Search for the cell housing the specified text and yield its (x, y) center coordinate. 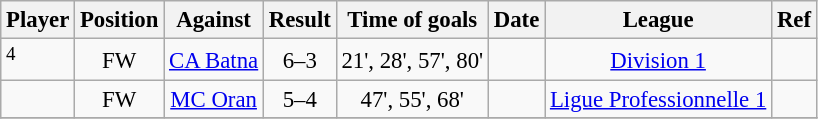
Division 1 (658, 60)
Result (300, 20)
MC Oran (214, 100)
Player (38, 20)
21', 28', 57', 80' (412, 60)
4 (38, 60)
CA Batna (214, 60)
Position (120, 20)
Against (214, 20)
Time of goals (412, 20)
Ligue Professionnelle 1 (658, 100)
6–3 (300, 60)
5–4 (300, 100)
Ref (794, 20)
League (658, 20)
Date (516, 20)
47', 55', 68' (412, 100)
